Extract the [x, y] coordinate from the center of the cell holding the provided text.  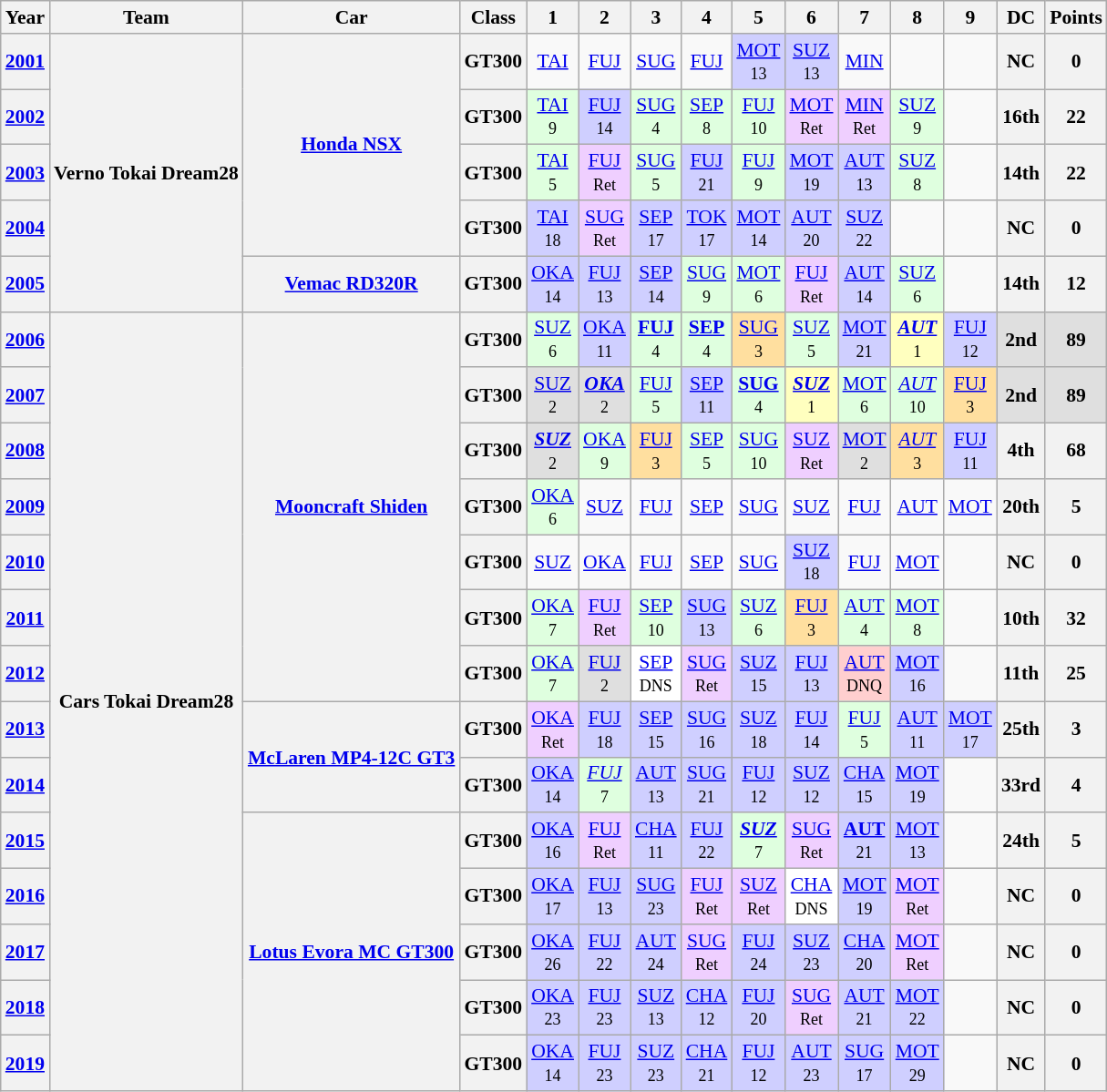
FUJ11 [970, 452]
2004 [26, 228]
12 [1076, 284]
OKA2 [605, 395]
DC [1020, 17]
20th [1020, 506]
9 [970, 17]
Vemac RD320R [352, 284]
1 [552, 17]
SEP4 [707, 339]
CHA12 [707, 1007]
MOT17 [970, 729]
2009 [26, 506]
AUT20 [811, 228]
32 [1076, 617]
MOT14 [758, 228]
2013 [26, 729]
SEP11 [707, 395]
SUZ8 [917, 173]
MOT2 [865, 452]
McLaren MP4-12C GT3 [352, 757]
Car [352, 17]
SUG23 [656, 896]
FUJ21 [707, 173]
OKA23 [552, 1007]
2015 [26, 842]
AUTDNQ [865, 674]
SUG13 [707, 617]
TAI9 [552, 117]
MOT8 [917, 617]
2 [605, 17]
TAI5 [552, 173]
SUG10 [758, 452]
AUT1 [917, 339]
SUZ12 [811, 785]
FUJ4 [656, 339]
SUZ22 [865, 228]
Year [26, 17]
SEP15 [656, 729]
AUT14 [865, 284]
2006 [26, 339]
AUT4 [865, 617]
SUG21 [707, 785]
SUG5 [656, 173]
AUT11 [917, 729]
FUJ9 [758, 173]
MOT29 [917, 1064]
OKA9 [605, 452]
TOK17 [707, 228]
2011 [26, 617]
OKA26 [552, 953]
SUZ9 [917, 117]
2008 [26, 452]
FUJ2 [605, 674]
AUT23 [811, 1064]
MOT16 [917, 674]
Verno Tokai Dream28 [146, 173]
SUZ15 [758, 674]
2005 [26, 284]
AUT3 [917, 452]
2019 [26, 1064]
10th [1020, 617]
SEP5 [707, 452]
AUT [917, 506]
2002 [26, 117]
CHADNS [811, 896]
SEP10 [656, 617]
7 [865, 17]
SUG17 [865, 1064]
FUJ10 [758, 117]
SUZ5 [811, 339]
OKA17 [552, 896]
FUJ20 [758, 1007]
SUG16 [707, 729]
Team [146, 17]
68 [1076, 452]
MINRet [865, 117]
Points [1076, 17]
FUJ7 [605, 785]
Honda NSX [352, 145]
2001 [26, 62]
2017 [26, 953]
16th [1020, 117]
25 [1076, 674]
SEP14 [656, 284]
SUZ1 [811, 395]
11th [1020, 674]
2012 [26, 674]
SUG9 [707, 284]
OKA [605, 563]
SUG3 [758, 339]
4th [1020, 452]
2016 [26, 896]
FUJ18 [605, 729]
CHA21 [707, 1064]
MOT22 [917, 1007]
MIN [865, 62]
SEP8 [707, 117]
OKARet [552, 729]
AUT24 [656, 953]
Lotus Evora MC GT300 [352, 953]
OKA11 [605, 339]
AUT10 [917, 395]
2007 [26, 395]
2010 [26, 563]
OKA16 [552, 842]
MOT21 [865, 339]
CHA15 [865, 785]
CHA20 [865, 953]
SEPDNS [656, 674]
Class [493, 17]
Mooncraft Shiden [352, 506]
Cars Tokai Dream28 [146, 701]
SEP17 [656, 228]
OKA6 [552, 506]
6 [811, 17]
TAI18 [552, 228]
2014 [26, 785]
2003 [26, 173]
TAI [552, 62]
FUJ24 [758, 953]
33rd [1020, 785]
SUZ7 [758, 842]
25th [1020, 729]
24th [1020, 842]
8 [917, 17]
CHA11 [656, 842]
2018 [26, 1007]
